Detect which cell encompasses the target text, then output its (X, Y) center coordinate. 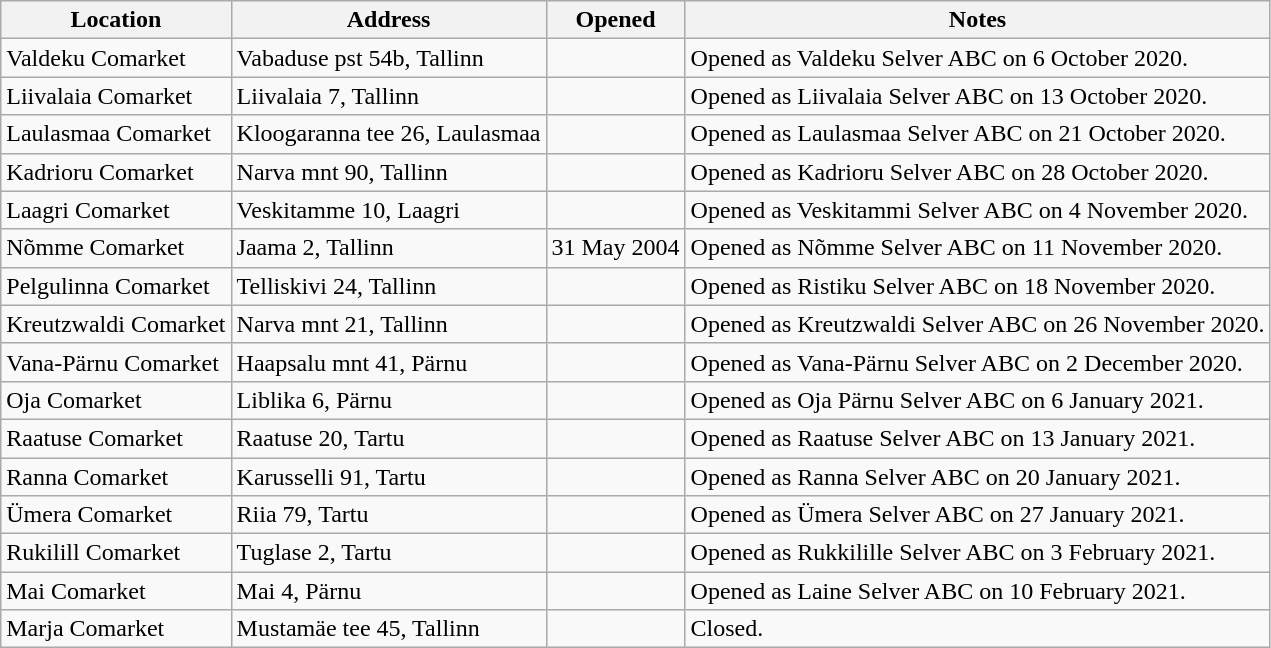
Opened as Ranna Selver ABC on 20 January 2021. (978, 477)
Opened as Veskitammi Selver ABC on 4 November 2020. (978, 210)
Vabaduse pst 54b, Tallinn (388, 58)
Opened as Liivalaia Selver ABC on 13 October 2020. (978, 96)
31 May 2004 (616, 248)
Laagri Comarket (116, 210)
Opened as Valdeku Selver ABC on 6 October 2020. (978, 58)
Opened as Vana-Pärnu Selver ABC on 2 December 2020. (978, 362)
Address (388, 20)
Mustamäe tee 45, Tallinn (388, 629)
Opened as Kreutzwaldi Selver ABC on 26 November 2020. (978, 324)
Kadrioru Comarket (116, 172)
Liivalaia 7, Tallinn (388, 96)
Nõmme Comarket (116, 248)
Opened as Laulasmaa Selver ABC on 21 October 2020. (978, 134)
Opened as Ristiku Selver ABC on 18 November 2020. (978, 286)
Ranna Comarket (116, 477)
Raatuse 20, Tartu (388, 438)
Haapsalu mnt 41, Pärnu (388, 362)
Valdeku Comarket (116, 58)
Veskitamme 10, Laagri (388, 210)
Tuglase 2, Tartu (388, 553)
Opened as Laine Selver ABC on 10 February 2021. (978, 591)
Narva mnt 90, Tallinn (388, 172)
Opened as Kadrioru Selver ABC on 28 October 2020. (978, 172)
Oja Comarket (116, 400)
Opened as Rukkilille Selver ABC on 3 February 2021. (978, 553)
Liivalaia Comarket (116, 96)
Ümera Comarket (116, 515)
Opened (616, 20)
Liblika 6, Pärnu (388, 400)
Kloogaranna tee 26, Laulasmaa (388, 134)
Kreutzwaldi Comarket (116, 324)
Opened as Oja Pärnu Selver ABC on 6 January 2021. (978, 400)
Closed. (978, 629)
Mai 4, Pärnu (388, 591)
Marja Comarket (116, 629)
Location (116, 20)
Opened as Raatuse Selver ABC on 13 January 2021. (978, 438)
Jaama 2, Tallinn (388, 248)
Rukilill Comarket (116, 553)
Opened as Ümera Selver ABC on 27 January 2021. (978, 515)
Vana-Pärnu Comarket (116, 362)
Riia 79, Tartu (388, 515)
Narva mnt 21, Tallinn (388, 324)
Raatuse Comarket (116, 438)
Mai Comarket (116, 591)
Laulasmaa Comarket (116, 134)
Pelgulinna Comarket (116, 286)
Karusselli 91, Tartu (388, 477)
Notes (978, 20)
Opened as Nõmme Selver ABC on 11 November 2020. (978, 248)
Telliskivi 24, Tallinn (388, 286)
